For the text-containing cell, return its midpoint in [x, y] coordinate format. 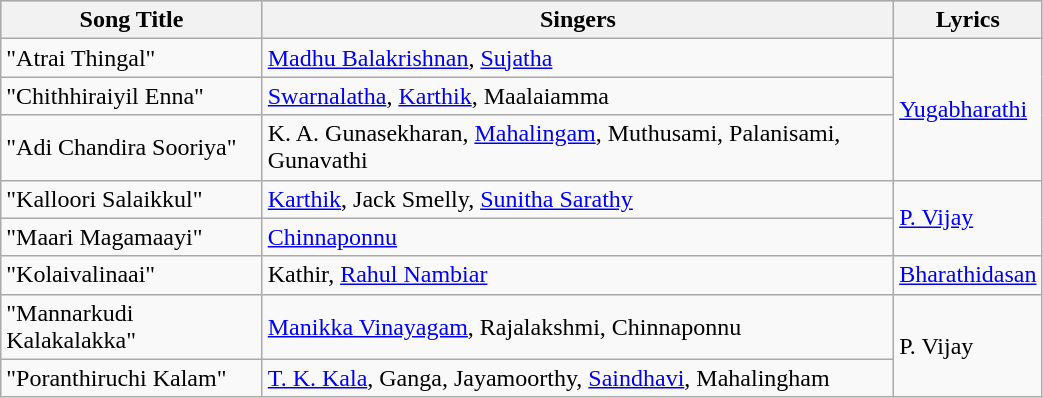
"Kalloori Salaikkul" [132, 199]
Swarnalatha, Karthik, Maalaiamma [578, 96]
Chinnaponnu [578, 237]
"Mannarkudi Kalakalakka" [132, 326]
Bharathidasan [968, 275]
Yugabharathi [968, 110]
"Poranthiruchi Kalam" [132, 378]
Kathir, Rahul Nambiar [578, 275]
"Kolaivalinaai" [132, 275]
Madhu Balakrishnan, Sujatha [578, 58]
Manikka Vinayagam, Rajalakshmi, Chinnaponnu [578, 326]
K. A. Gunasekharan, Mahalingam, Muthusami, Palanisami, Gunavathi [578, 148]
"Adi Chandira Sooriya" [132, 148]
Karthik, Jack Smelly, Sunitha Sarathy [578, 199]
"Maari Magamaayi" [132, 237]
Singers [578, 20]
Lyrics [968, 20]
T. K. Kala, Ganga, Jayamoorthy, Saindhavi, Mahalingham [578, 378]
"Atrai Thingal" [132, 58]
Song Title [132, 20]
"Chithhiraiyil Enna" [132, 96]
